For the text-containing cell, return its midpoint in (X, Y) coordinate format. 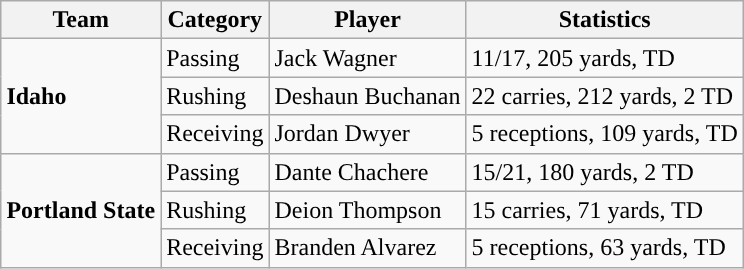
15 carries, 71 yards, TD (604, 210)
Deion Thompson (368, 210)
15/21, 180 yards, 2 TD (604, 172)
Team (81, 20)
Category (215, 20)
Statistics (604, 20)
Deshaun Buchanan (368, 96)
Idaho (81, 96)
Branden Alvarez (368, 248)
22 carries, 212 yards, 2 TD (604, 96)
Portland State (81, 210)
Jordan Dwyer (368, 134)
Jack Wagner (368, 58)
5 receptions, 109 yards, TD (604, 134)
11/17, 205 yards, TD (604, 58)
Dante Chachere (368, 172)
5 receptions, 63 yards, TD (604, 248)
Player (368, 20)
